For the text-containing cell, return its midpoint in [X, Y] coordinate format. 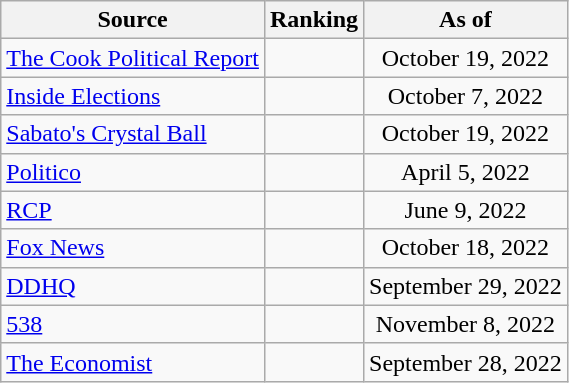
September 29, 2022 [466, 286]
Inside Elections [133, 96]
Politico [133, 172]
April 5, 2022 [466, 172]
Fox News [133, 248]
October 18, 2022 [466, 248]
June 9, 2022 [466, 210]
RCP [133, 210]
Ranking [314, 20]
DDHQ [133, 286]
The Cook Political Report [133, 58]
October 7, 2022 [466, 96]
September 28, 2022 [466, 362]
538 [133, 324]
Source [133, 20]
The Economist [133, 362]
Sabato's Crystal Ball [133, 134]
As of [466, 20]
November 8, 2022 [466, 324]
